Detect which cell encompasses the target text, then output its [x, y] center coordinate. 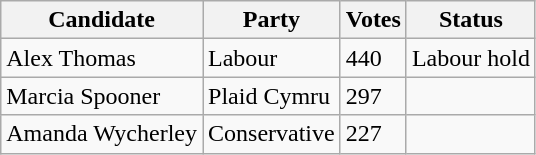
Alex Thomas [102, 58]
Candidate [102, 20]
Party [272, 20]
297 [373, 96]
Plaid Cymru [272, 96]
Status [470, 20]
Votes [373, 20]
227 [373, 134]
Amanda Wycherley [102, 134]
Labour [272, 58]
Conservative [272, 134]
440 [373, 58]
Marcia Spooner [102, 96]
Labour hold [470, 58]
